Output the (x, y) coordinate of the center of the cell containing the given text.  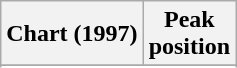
Peakposition (189, 34)
Chart (1997) (72, 34)
